Find where the given text appears and provide that cell's center as (X, Y) coordinate. 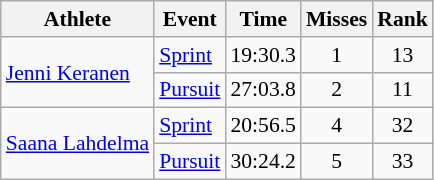
19:30.3 (262, 55)
30:24.2 (262, 162)
Time (262, 19)
5 (336, 162)
2 (336, 90)
20:56.5 (262, 126)
32 (402, 126)
Rank (402, 19)
11 (402, 90)
Jenni Keranen (78, 72)
33 (402, 162)
13 (402, 55)
1 (336, 55)
Saana Lahdelma (78, 144)
Misses (336, 19)
27:03.8 (262, 90)
4 (336, 126)
Athlete (78, 19)
Event (190, 19)
